Return the [X, Y] coordinate for the center point of the cell that contains the specified text.  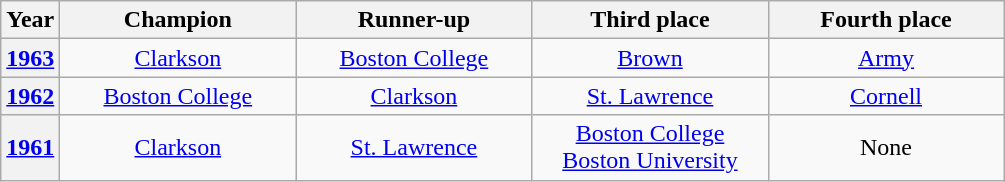
Boston CollegeBoston University [650, 148]
Cornell [886, 96]
Fourth place [886, 20]
Runner-up [414, 20]
1962 [30, 96]
Third place [650, 20]
1963 [30, 58]
Brown [650, 58]
None [886, 148]
1961 [30, 148]
Army [886, 58]
Champion [178, 20]
Year [30, 20]
